Pinpoint the cell where the given text exists, returning its [x, y] midpoint coordinate. 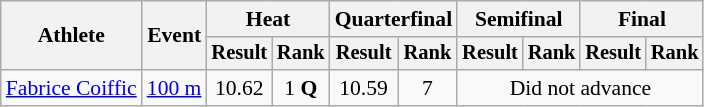
10.59 [364, 88]
Event [174, 36]
10.62 [239, 88]
100 m [174, 88]
Did not advance [580, 88]
1 Q [301, 88]
7 [428, 88]
Quarterfinal [394, 19]
Semifinal [518, 19]
Final [642, 19]
Athlete [72, 36]
Heat [268, 19]
Fabrice Coiffic [72, 88]
